Search for the cell housing the specified text and yield its [x, y] center coordinate. 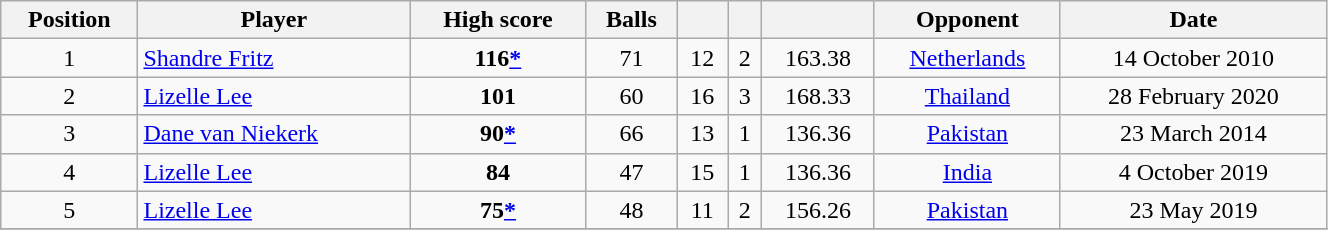
48 [631, 210]
116* [498, 58]
15 [702, 172]
163.38 [818, 58]
23 May 2019 [1193, 210]
11 [702, 210]
5 [70, 210]
High score [498, 20]
101 [498, 96]
Player [274, 20]
60 [631, 96]
14 October 2010 [1193, 58]
168.33 [818, 96]
156.26 [818, 210]
Netherlands [967, 58]
4 [70, 172]
India [967, 172]
75* [498, 210]
Thailand [967, 96]
71 [631, 58]
47 [631, 172]
13 [702, 134]
90* [498, 134]
4 October 2019 [1193, 172]
12 [702, 58]
66 [631, 134]
Balls [631, 20]
28 February 2020 [1193, 96]
Position [70, 20]
Opponent [967, 20]
16 [702, 96]
84 [498, 172]
Shandre Fritz [274, 58]
Dane van Niekerk [274, 134]
Date [1193, 20]
23 March 2014 [1193, 134]
